Search for the cell housing the specified text and yield its [X, Y] center coordinate. 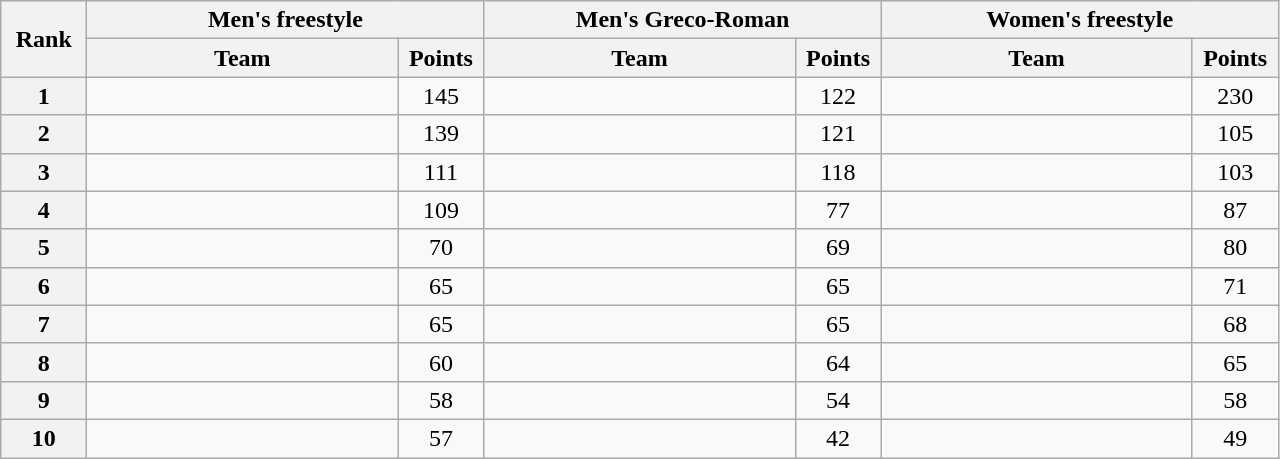
105 [1235, 134]
8 [44, 362]
70 [441, 248]
2 [44, 134]
64 [838, 362]
87 [1235, 210]
Men's Greco-Roman [682, 20]
9 [44, 400]
139 [441, 134]
111 [441, 172]
6 [44, 286]
7 [44, 324]
69 [838, 248]
145 [441, 96]
121 [838, 134]
230 [1235, 96]
80 [1235, 248]
10 [44, 438]
60 [441, 362]
57 [441, 438]
1 [44, 96]
49 [1235, 438]
77 [838, 210]
42 [838, 438]
68 [1235, 324]
122 [838, 96]
118 [838, 172]
103 [1235, 172]
Men's freestyle [286, 20]
3 [44, 172]
Women's freestyle [1080, 20]
Rank [44, 39]
54 [838, 400]
4 [44, 210]
71 [1235, 286]
109 [441, 210]
5 [44, 248]
